Locate the cell with the specified text and output its (x, y) center coordinate. 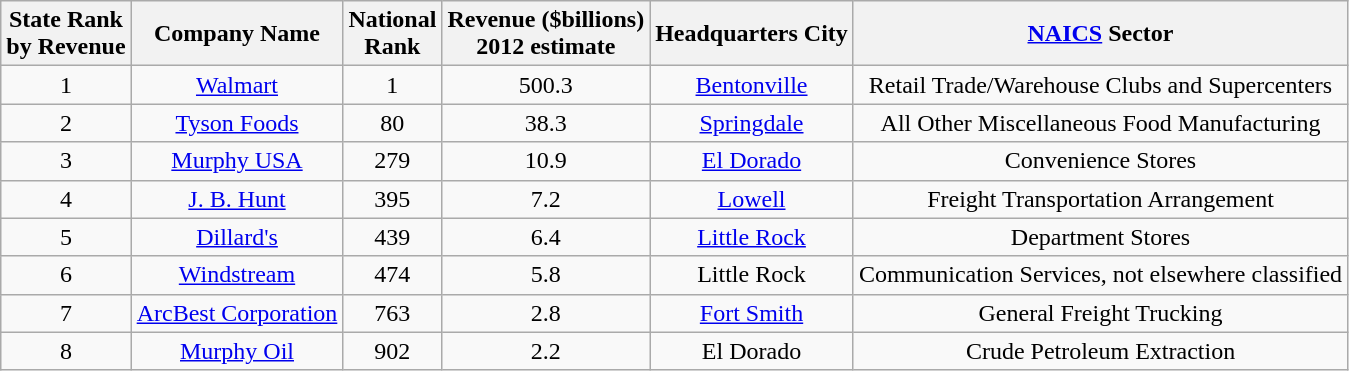
Fort Smith (752, 313)
3 (66, 161)
474 (392, 275)
J. B. Hunt (237, 199)
6.4 (546, 237)
2.8 (546, 313)
902 (392, 351)
All Other Miscellaneous Food Manufacturing (1100, 123)
Headquarters City (752, 34)
10.9 (546, 161)
Retail Trade/Warehouse Clubs and Supercenters (1100, 85)
NAICS Sector (1100, 34)
500.3 (546, 85)
General Freight Trucking (1100, 313)
Murphy USA (237, 161)
Lowell (752, 199)
Company Name (237, 34)
6 (66, 275)
Freight Transportation Arrangement (1100, 199)
Walmart (237, 85)
80 (392, 123)
Dillard's (237, 237)
Murphy Oil (237, 351)
4 (66, 199)
Bentonville (752, 85)
395 (392, 199)
2 (66, 123)
763 (392, 313)
5 (66, 237)
5.8 (546, 275)
439 (392, 237)
7 (66, 313)
38.3 (546, 123)
Windstream (237, 275)
Convenience Stores (1100, 161)
Tyson Foods (237, 123)
8 (66, 351)
ArcBest Corporation (237, 313)
Crude Petroleum Extraction (1100, 351)
7.2 (546, 199)
Springdale (752, 123)
279 (392, 161)
NationalRank (392, 34)
Revenue ($billions) 2012 estimate (546, 34)
2.2 (546, 351)
State Rankby Revenue (66, 34)
Department Stores (1100, 237)
Communication Services, not elsewhere classified (1100, 275)
